Extract the [x, y] coordinate from the center of the cell holding the provided text.  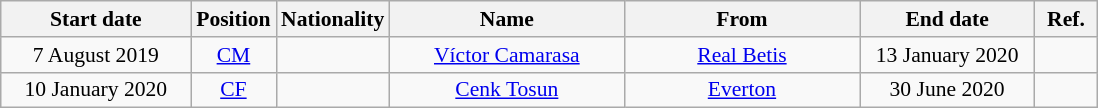
From [742, 19]
CM [234, 55]
Nationality [332, 19]
Víctor Camarasa [506, 55]
Start date [96, 19]
Name [506, 19]
CF [234, 90]
Real Betis [742, 55]
10 January 2020 [96, 90]
Cenk Tosun [506, 90]
7 August 2019 [96, 55]
13 January 2020 [948, 55]
End date [948, 19]
Ref. [1066, 19]
Position [234, 19]
Everton [742, 90]
30 June 2020 [948, 90]
